Identify which cell holds the provided text, then report its (X, Y) central coordinate. 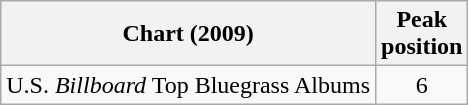
Chart (2009) (188, 34)
Peakposition (422, 34)
U.S. Billboard Top Bluegrass Albums (188, 85)
6 (422, 85)
